Detect which cell encompasses the target text, then output its [X, Y] center coordinate. 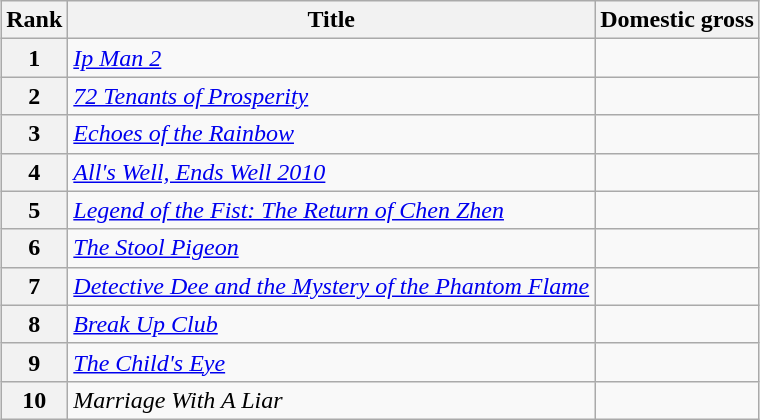
1 [34, 58]
Echoes of the Rainbow [332, 134]
Rank [34, 20]
3 [34, 134]
9 [34, 362]
All's Well, Ends Well 2010 [332, 172]
Title [332, 20]
Detective Dee and the Mystery of the Phantom Flame [332, 286]
72 Tenants of Prosperity [332, 96]
Legend of the Fist: The Return of Chen Zhen [332, 210]
Ip Man 2 [332, 58]
10 [34, 400]
7 [34, 286]
6 [34, 248]
4 [34, 172]
Marriage With A Liar [332, 400]
Break Up Club [332, 324]
The Child's Eye [332, 362]
8 [34, 324]
Domestic gross [678, 20]
2 [34, 96]
The Stool Pigeon [332, 248]
5 [34, 210]
